Scan for the cell matching the given text and deliver its (x, y) coordinate at center. 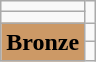
Bronze (43, 42)
